Provide the (X, Y) coordinate of the cell's center where the given text is located.  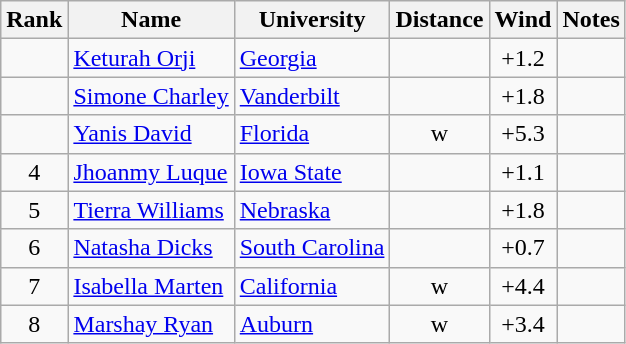
University (312, 20)
Wind (523, 20)
Tierra Williams (151, 210)
California (312, 286)
+1.1 (523, 172)
Name (151, 20)
Florida (312, 134)
Marshay Ryan (151, 324)
6 (34, 248)
7 (34, 286)
South Carolina (312, 248)
Yanis David (151, 134)
+0.7 (523, 248)
Keturah Orji (151, 58)
4 (34, 172)
Auburn (312, 324)
Jhoanmy Luque (151, 172)
Simone Charley (151, 96)
Notes (591, 20)
Distance (440, 20)
Nebraska (312, 210)
8 (34, 324)
Iowa State (312, 172)
Rank (34, 20)
+1.2 (523, 58)
+4.4 (523, 286)
+3.4 (523, 324)
Vanderbilt (312, 96)
Isabella Marten (151, 286)
+5.3 (523, 134)
Georgia (312, 58)
5 (34, 210)
Natasha Dicks (151, 248)
